Identify which cell holds the provided text, then report its [x, y] central coordinate. 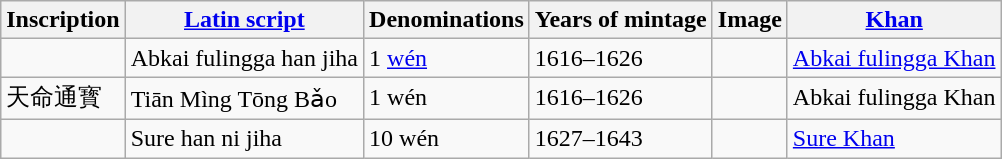
Denominations [447, 20]
10 wén [447, 138]
Tiān Mìng Tōng Bǎo [244, 98]
Sure Khan [894, 138]
Years of mintage [620, 20]
Abkai fulingga han jiha [244, 58]
Image [750, 20]
Khan [894, 20]
Latin script [244, 20]
Inscription [63, 20]
天命通寳 [63, 98]
Sure han ni jiha [244, 138]
1627–1643 [620, 138]
